Find where the given text appears and provide that cell's center as (X, Y) coordinate. 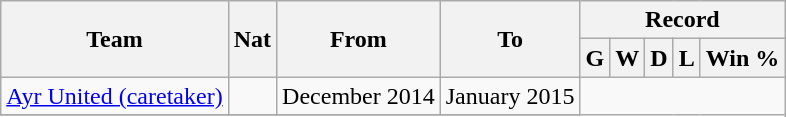
December 2014 (359, 96)
January 2015 (510, 96)
Win % (742, 58)
L (686, 58)
Team (114, 39)
From (359, 39)
Record (682, 20)
W (628, 58)
To (510, 39)
G (595, 58)
Ayr United (caretaker) (114, 96)
Nat (252, 39)
D (659, 58)
